Scan for the cell matching the given text and deliver its [X, Y] coordinate at center. 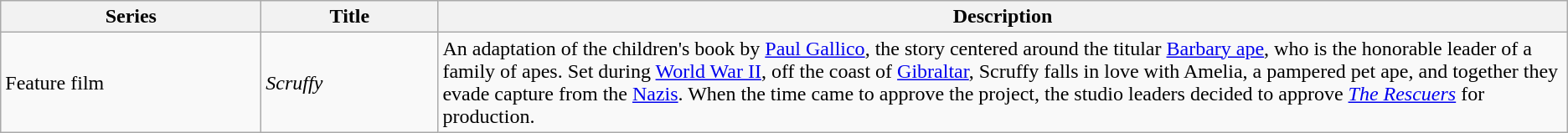
Description [1003, 17]
Scruffy [350, 82]
Series [131, 17]
Feature film [131, 82]
Title [350, 17]
